Output the [X, Y] coordinate of the center of the cell containing the given text.  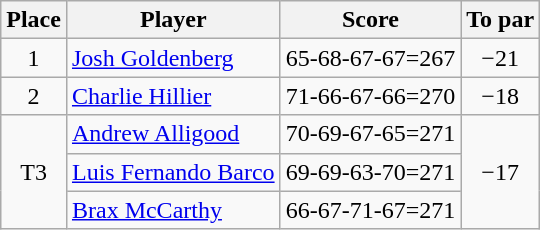
−21 [500, 58]
69-69-63-70=271 [370, 172]
To par [500, 20]
Brax McCarthy [173, 210]
66-67-71-67=271 [370, 210]
Luis Fernando Barco [173, 172]
Place [34, 20]
70-69-67-65=271 [370, 134]
Josh Goldenberg [173, 58]
Andrew Alligood [173, 134]
2 [34, 96]
1 [34, 58]
71-66-67-66=270 [370, 96]
Charlie Hillier [173, 96]
−17 [500, 172]
Player [173, 20]
−18 [500, 96]
Score [370, 20]
T3 [34, 172]
65-68-67-67=267 [370, 58]
